Return [x, y] of the center of cell containing provided text 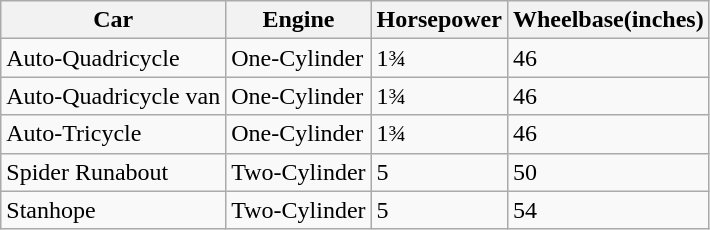
Stanhope [114, 210]
Car [114, 20]
Auto-Quadricycle van [114, 96]
50 [608, 172]
Auto-Quadricycle [114, 58]
Auto-Tricycle [114, 134]
Spider Runabout [114, 172]
Engine [298, 20]
Wheelbase(inches) [608, 20]
Horsepower [439, 20]
54 [608, 210]
